Return the [x, y] coordinate for the center point of the cell that contains the specified text.  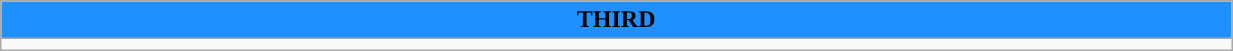
THIRD [616, 20]
